Capture the cell that displays the provided text and extract its (x, y) central coordinate. 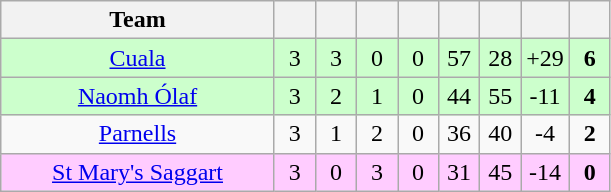
Cuala (138, 58)
Parnells (138, 134)
55 (500, 96)
-11 (546, 96)
44 (460, 96)
31 (460, 172)
36 (460, 134)
Naomh Ólaf (138, 96)
28 (500, 58)
57 (460, 58)
4 (590, 96)
Team (138, 20)
6 (590, 58)
-4 (546, 134)
40 (500, 134)
45 (500, 172)
St Mary's Saggart (138, 172)
-14 (546, 172)
+29 (546, 58)
